Find where the given text appears and provide that cell's center as [X, Y] coordinate. 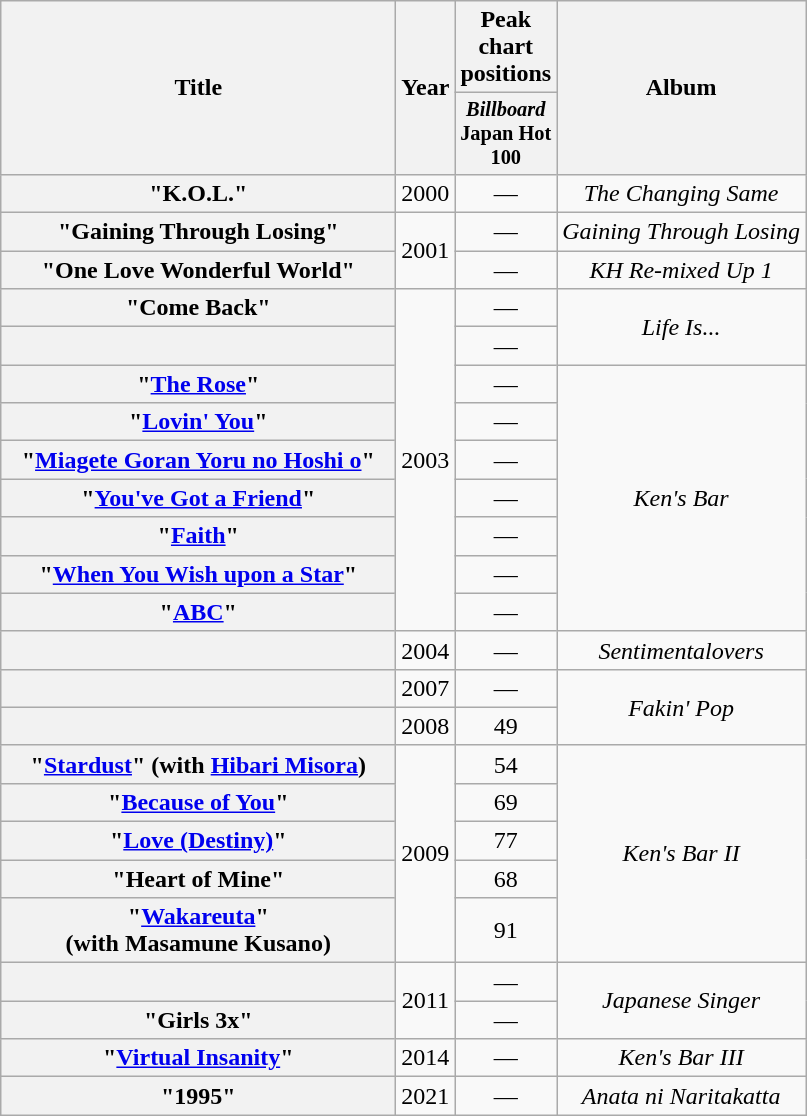
68 [506, 879]
77 [506, 841]
"Stardust" (with Hibari Misora) [198, 764]
KH Re-mixed Up 1 [682, 270]
Japanese Singer [682, 1001]
2003 [426, 460]
"Because of You" [198, 802]
"You've Got a Friend" [198, 498]
"The Rose" [198, 384]
"One Love Wonderful World" [198, 270]
The Changing Same [682, 193]
Peak chart positions [506, 47]
"Come Back" [198, 308]
2014 [426, 1058]
91 [506, 930]
"Faith" [198, 536]
"Miagete Goran Yoru no Hoshi o" [198, 460]
2009 [426, 854]
2007 [426, 688]
"Virtual Insanity" [198, 1058]
69 [506, 802]
"Lovin' You" [198, 422]
"ABC" [198, 612]
2021 [426, 1096]
Gaining Through Losing [682, 232]
2008 [426, 726]
Fakin' Pop [682, 707]
Ken's Bar II [682, 854]
Billboard Japan Hot 100 [506, 134]
2011 [426, 1001]
"1995" [198, 1096]
Ken's Bar [682, 498]
"When You Wish upon a Star" [198, 574]
Life Is... [682, 327]
"Love (Destiny)" [198, 841]
Album [682, 88]
49 [506, 726]
Title [198, 88]
2001 [426, 251]
"Wakareuta"(with Masamune Kusano) [198, 930]
2004 [426, 650]
"K.O.L." [198, 193]
Year [426, 88]
2000 [426, 193]
"Gaining Through Losing" [198, 232]
Sentimentalovers [682, 650]
Anata ni Naritakatta [682, 1096]
54 [506, 764]
"Heart of Mine" [198, 879]
"Girls 3x" [198, 1020]
Ken's Bar III [682, 1058]
